From the cell containing the given text, extract its center point as (x, y) coordinate. 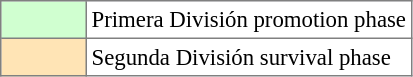
Primera División promotion phase (248, 20)
Segunda División survival phase (248, 57)
